Pinpoint the cell where the given text exists, returning its [x, y] midpoint coordinate. 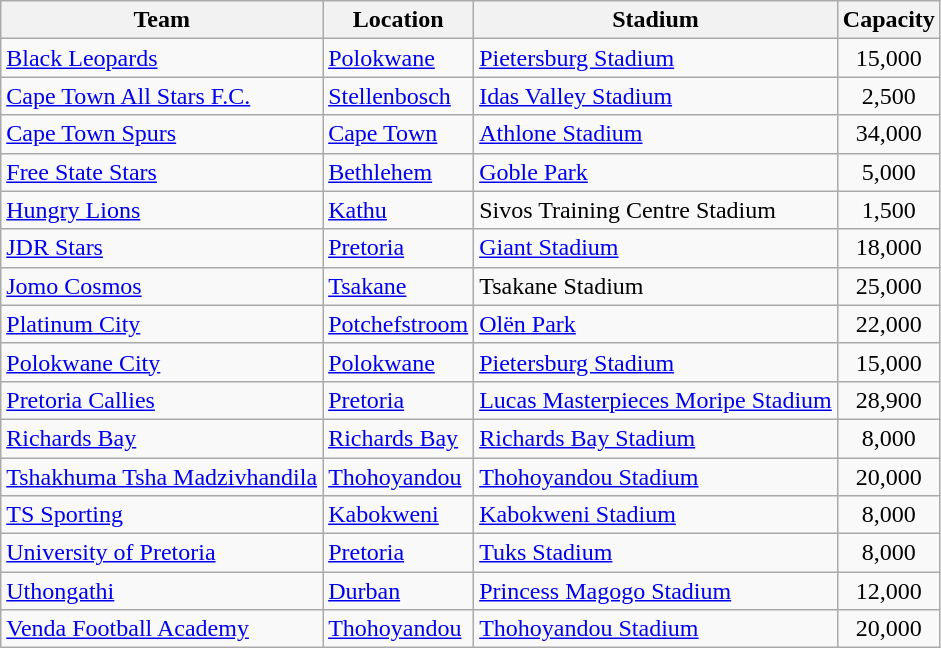
Richards Bay Stadium [656, 438]
Idas Valley Stadium [656, 96]
Bethlehem [398, 172]
Pretoria Callies [162, 400]
Black Leopards [162, 58]
Princess Magogo Stadium [656, 591]
Kabokweni [398, 515]
Lucas Masterpieces Moripe Stadium [656, 400]
12,000 [888, 591]
Cape Town Spurs [162, 134]
Kathu [398, 210]
Tshakhuma Tsha Madzivhandila [162, 477]
Tsakane [398, 286]
Tuks Stadium [656, 553]
18,000 [888, 248]
Jomo Cosmos [162, 286]
Location [398, 20]
Stellenbosch [398, 96]
28,900 [888, 400]
Tsakane Stadium [656, 286]
Olën Park [656, 324]
Team [162, 20]
22,000 [888, 324]
Durban [398, 591]
Sivos Training Centre Stadium [656, 210]
Giant Stadium [656, 248]
Polokwane City [162, 362]
University of Pretoria [162, 553]
Hungry Lions [162, 210]
TS Sporting [162, 515]
Platinum City [162, 324]
Potchefstroom [398, 324]
1,500 [888, 210]
JDR Stars [162, 248]
5,000 [888, 172]
Athlone Stadium [656, 134]
2,500 [888, 96]
Cape Town [398, 134]
Cape Town All Stars F.C. [162, 96]
Venda Football Academy [162, 629]
Kabokweni Stadium [656, 515]
25,000 [888, 286]
Stadium [656, 20]
Free State Stars [162, 172]
Goble Park [656, 172]
34,000 [888, 134]
Uthongathi [162, 591]
Capacity [888, 20]
